Find where the given text appears and provide that cell's center as [x, y] coordinate. 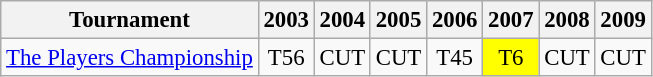
2007 [511, 20]
Tournament [130, 20]
2004 [342, 20]
2009 [623, 20]
2003 [286, 20]
2005 [398, 20]
2006 [455, 20]
2008 [567, 20]
T45 [455, 58]
T6 [511, 58]
The Players Championship [130, 58]
T56 [286, 58]
